Detect which cell encompasses the target text, then output its [X, Y] center coordinate. 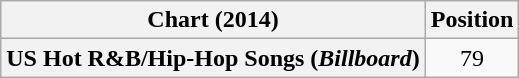
Position [472, 20]
US Hot R&B/Hip-Hop Songs (Billboard) [213, 58]
Chart (2014) [213, 20]
79 [472, 58]
